Scan for the cell matching the given text and deliver its (X, Y) coordinate at center. 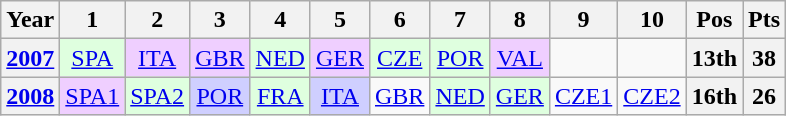
26 (764, 96)
SPA (92, 58)
2 (158, 20)
CZE (399, 58)
Pts (764, 20)
7 (460, 20)
3 (220, 20)
FRA (280, 96)
4 (280, 20)
16th (714, 96)
SPA1 (92, 96)
2008 (30, 96)
8 (520, 20)
Year (30, 20)
13th (714, 58)
Pos (714, 20)
5 (340, 20)
6 (399, 20)
1 (92, 20)
CZE1 (583, 96)
10 (652, 20)
38 (764, 58)
VAL (520, 58)
SPA2 (158, 96)
CZE2 (652, 96)
2007 (30, 58)
9 (583, 20)
